Extract the [X, Y] coordinate from the center of the cell holding the provided text.  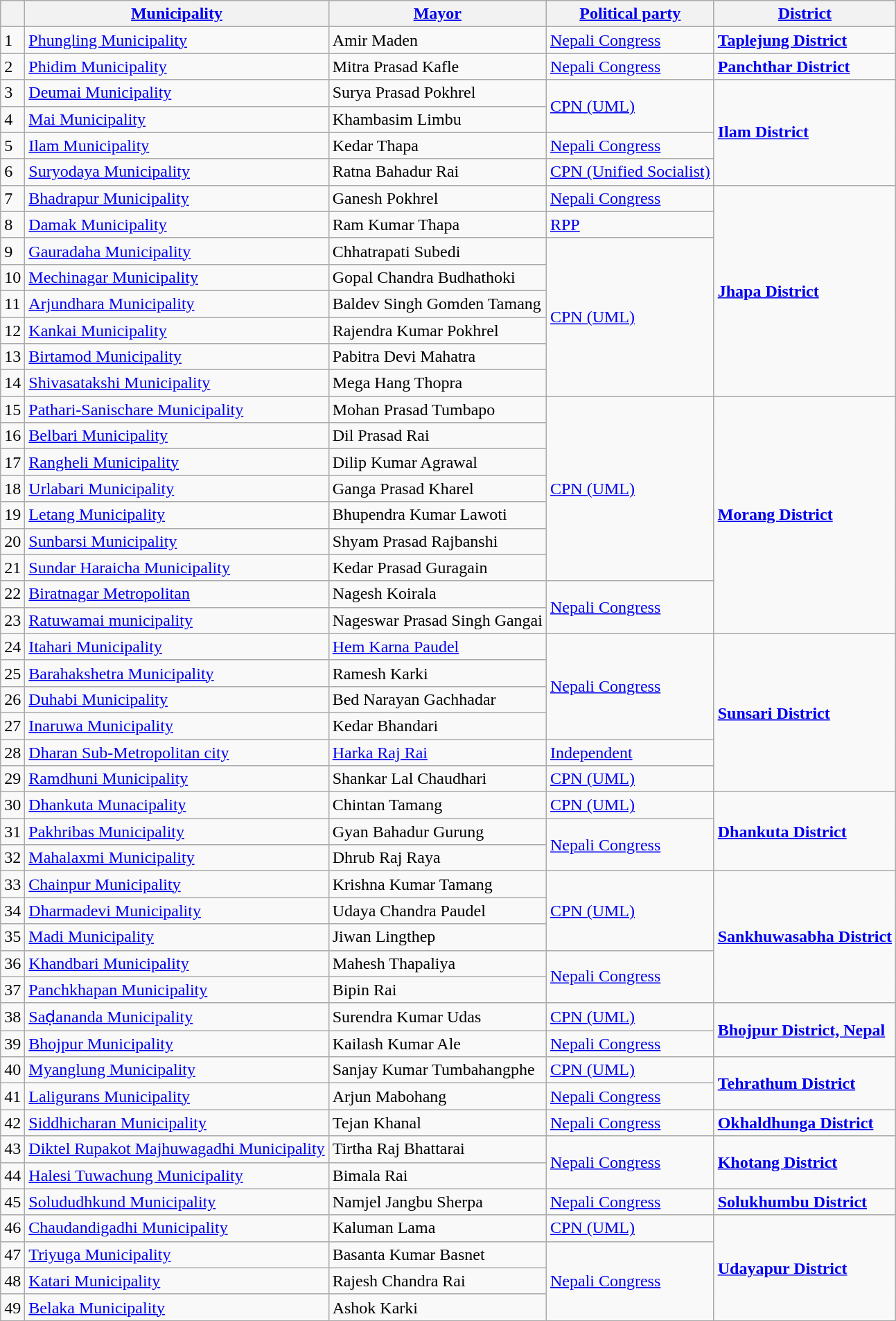
Nagesh Koirala [437, 594]
Sankhuwasabha District [805, 937]
3 [12, 93]
Khandbari Municipality [177, 963]
Jhapa District [805, 290]
6 [12, 172]
Deumai Municipality [177, 93]
29 [12, 779]
Dhankuta Munacipality [177, 805]
Solukhumbu District [805, 1202]
Tirtha Raj Bhattarai [437, 1149]
Dilip Kumar Agrawal [437, 462]
Itahari Municipality [177, 647]
CPN (Unified Socialist) [630, 172]
Sundar Haraicha Municipality [177, 568]
Dhankuta District [805, 832]
Saḍananda Municipality [177, 1017]
Madi Municipality [177, 937]
5 [12, 146]
27 [12, 726]
Gauradaha Municipality [177, 251]
Bhojpur District, Nepal [805, 1030]
Dhrub Raj Raya [437, 858]
10 [12, 277]
16 [12, 436]
Pakhribas Municipality [177, 832]
Biratnagar Metropolitan [177, 594]
34 [12, 911]
14 [12, 383]
32 [12, 858]
Kankai Municipality [177, 331]
Jiwan Lingthep [437, 937]
38 [12, 1017]
46 [12, 1228]
Rangheli Municipality [177, 462]
11 [12, 304]
Siddhicharan Municipality [177, 1123]
Bimala Rai [437, 1175]
Mohan Prasad Tumbapo [437, 410]
Kailash Kumar Ale [437, 1044]
Mai Municipality [177, 119]
Mega Hang Thopra [437, 383]
1 [12, 40]
District [805, 14]
26 [12, 699]
Independent [630, 752]
Surendra Kumar Udas [437, 1017]
Ganesh Pokhrel [437, 198]
35 [12, 937]
Arjundhara Municipality [177, 304]
Belbari Municipality [177, 436]
Municipality [177, 14]
44 [12, 1175]
9 [12, 251]
Chhatrapati Subedi [437, 251]
Baldev Singh Gomden Tamang [437, 304]
30 [12, 805]
4 [12, 119]
Ratna Bahadur Rai [437, 172]
Chainpur Municipality [177, 884]
Morang District [805, 516]
Sanjay Kumar Tumbahangphe [437, 1070]
Dharmadevi Municipality [177, 911]
Ashok Karki [437, 1307]
Mayor [437, 14]
25 [12, 673]
Sunsari District [805, 712]
Ratuwamai municipality [177, 620]
Bipin Rai [437, 990]
23 [12, 620]
Bhojpur Municipality [177, 1044]
Khotang District [805, 1162]
18 [12, 489]
Sunbarsi Municipality [177, 541]
Gopal Chandra Budhathoki [437, 277]
42 [12, 1123]
31 [12, 832]
Panchkhapan Municipality [177, 990]
Triyuga Municipality [177, 1254]
Udayapur District [805, 1268]
Surya Prasad Pokhrel [437, 93]
RPP [630, 225]
Panchthar District [805, 67]
Barahakshetra Municipality [177, 673]
12 [12, 331]
Pabitra Devi Mahatra [437, 357]
Arjun Mabohang [437, 1096]
Inaruwa Municipality [177, 726]
Bhupendra Kumar Lawoti [437, 515]
7 [12, 198]
Kedar Prasad Guragain [437, 568]
Dharan Sub-Metropolitan city [177, 752]
Chintan Tamang [437, 805]
17 [12, 462]
Ramesh Karki [437, 673]
Urlabari Municipality [177, 489]
Harka Raj Rai [437, 752]
Shyam Prasad Rajbanshi [437, 541]
Solududhkund Municipality [177, 1202]
Tejan Khanal [437, 1123]
Phungling Municipality [177, 40]
Taplejung District [805, 40]
37 [12, 990]
22 [12, 594]
Diktel Rupakot Majhuwagadhi Municipality [177, 1149]
Mahalaxmi Municipality [177, 858]
Duhabi Municipality [177, 699]
Gyan Bahadur Gurung [437, 832]
49 [12, 1307]
Basanta Kumar Basnet [437, 1254]
Bhadrapur Municipality [177, 198]
Shivasatakshi Municipality [177, 383]
33 [12, 884]
43 [12, 1149]
Rajesh Chandra Rai [437, 1281]
Amir Maden [437, 40]
Shankar Lal Chaudhari [437, 779]
36 [12, 963]
Kedar Thapa [437, 146]
Mechinagar Municipality [177, 277]
Ramdhuni Municipality [177, 779]
Nageswar Prasad Singh Gangai [437, 620]
Belaka Municipality [177, 1307]
Halesi Tuwachung Municipality [177, 1175]
Suryodaya Municipality [177, 172]
Pathari-Sanischare Municipality [177, 410]
13 [12, 357]
Birtamod Municipality [177, 357]
Mahesh Thapaliya [437, 963]
Tehrathum District [805, 1083]
20 [12, 541]
21 [12, 568]
Ilam District [805, 132]
8 [12, 225]
Mitra Prasad Kafle [437, 67]
Chaudandigadhi Municipality [177, 1228]
Rajendra Kumar Pokhrel [437, 331]
Phidim Municipality [177, 67]
Dil Prasad Rai [437, 436]
Okhaldhunga District [805, 1123]
Kaluman Lama [437, 1228]
Damak Municipality [177, 225]
Krishna Kumar Tamang [437, 884]
Khambasim Limbu [437, 119]
Bed Narayan Gachhadar [437, 699]
2 [12, 67]
Ilam Municipality [177, 146]
24 [12, 647]
Ganga Prasad Kharel [437, 489]
48 [12, 1281]
Political party [630, 14]
Udaya Chandra Paudel [437, 911]
28 [12, 752]
Laligurans Municipality [177, 1096]
Hem Karna Paudel [437, 647]
45 [12, 1202]
Ram Kumar Thapa [437, 225]
Myanglung Municipality [177, 1070]
15 [12, 410]
40 [12, 1070]
39 [12, 1044]
Katari Municipality [177, 1281]
47 [12, 1254]
41 [12, 1096]
Letang Municipality [177, 515]
19 [12, 515]
Kedar Bhandari [437, 726]
Namjel Jangbu Sherpa [437, 1202]
